Search for the cell housing the specified text and yield its (X, Y) center coordinate. 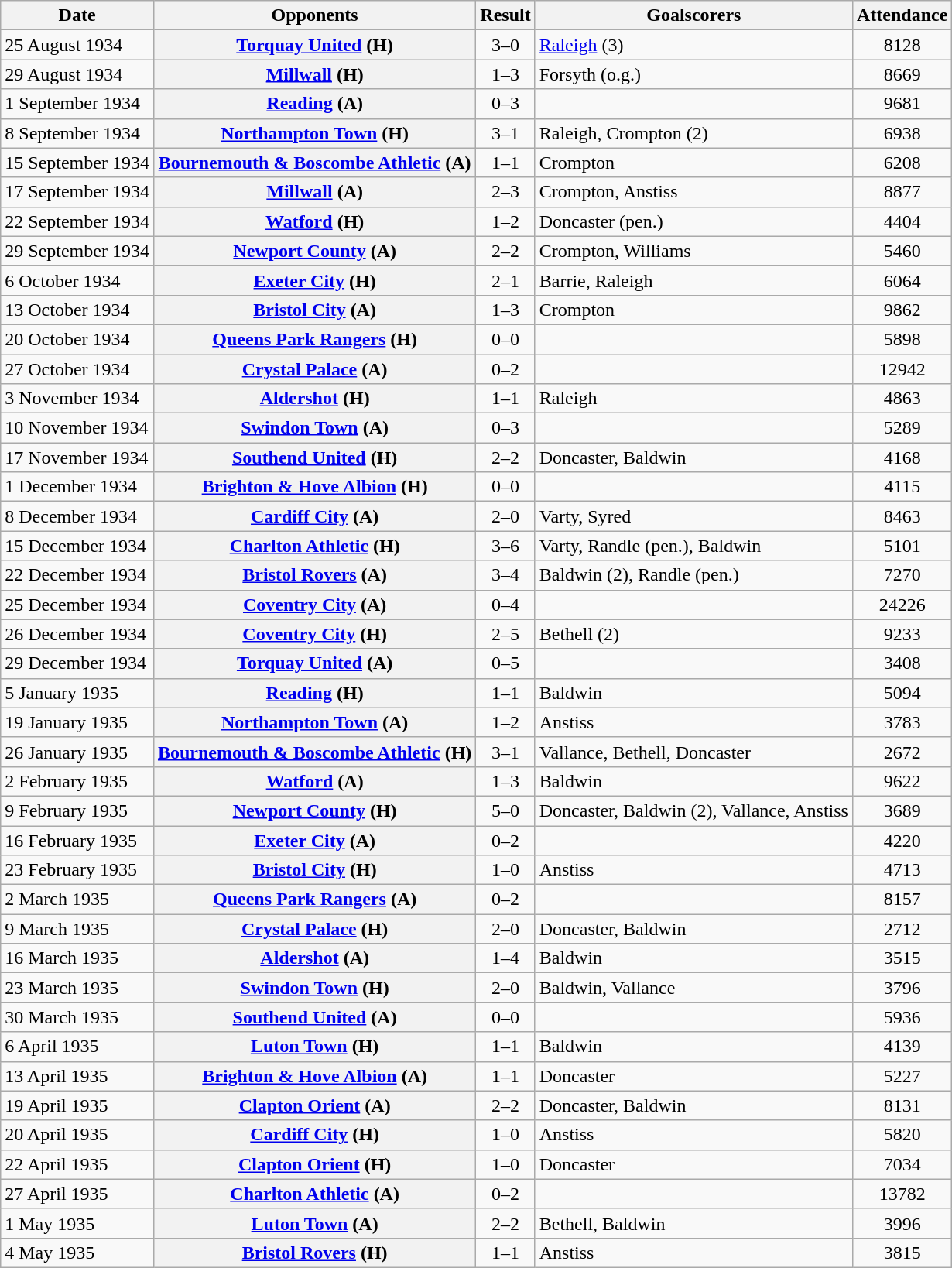
Crompton, Williams (693, 251)
2 March 1935 (77, 900)
Baldwin (2), Randle (pen.) (693, 575)
Aldershot (H) (314, 399)
3–4 (505, 575)
22 September 1934 (77, 221)
7034 (902, 1164)
1 December 1934 (77, 487)
4115 (902, 487)
17 November 1934 (77, 458)
13 October 1934 (77, 310)
9681 (902, 104)
6 October 1934 (77, 280)
Queens Park Rangers (H) (314, 339)
8131 (902, 1105)
Forsyth (o.g.) (693, 74)
22 April 1935 (77, 1164)
Northampton Town (H) (314, 133)
4 May 1935 (77, 1253)
Date (77, 15)
6 April 1935 (77, 1047)
2712 (902, 929)
19 January 1935 (77, 722)
20 April 1935 (77, 1135)
Varty, Syred (693, 516)
Bristol City (H) (314, 870)
16 March 1935 (77, 958)
Newport County (A) (314, 251)
5820 (902, 1135)
Luton Town (A) (314, 1223)
3796 (902, 988)
20 October 1934 (77, 339)
Newport County (H) (314, 810)
5898 (902, 339)
3 November 1934 (77, 399)
Brighton & Hove Albion (A) (314, 1076)
2–3 (505, 192)
9 February 1935 (77, 810)
Clapton Orient (H) (314, 1164)
26 January 1935 (77, 752)
30 March 1935 (77, 1017)
6208 (902, 163)
Northampton Town (A) (314, 722)
7270 (902, 575)
Goalscorers (693, 15)
Southend United (H) (314, 458)
2 February 1935 (77, 781)
9622 (902, 781)
Bournemouth & Boscombe Athletic (A) (314, 163)
4220 (902, 840)
Raleigh (693, 399)
Watford (A) (314, 781)
Opponents (314, 15)
Varty, Randle (pen.), Baldwin (693, 546)
Cardiff City (H) (314, 1135)
3689 (902, 810)
3408 (902, 663)
8 September 1934 (77, 133)
9862 (902, 310)
4139 (902, 1047)
Crompton, Anstiss (693, 192)
25 August 1934 (77, 45)
Bethell (2) (693, 634)
8669 (902, 74)
4404 (902, 221)
Raleigh, Crompton (2) (693, 133)
10 November 1934 (77, 428)
Vallance, Bethell, Doncaster (693, 752)
2–5 (505, 634)
8 December 1934 (77, 516)
Coventry City (H) (314, 634)
23 March 1935 (77, 988)
Charlton Athletic (A) (314, 1194)
24226 (902, 605)
Barrie, Raleigh (693, 280)
Bethell, Baldwin (693, 1223)
Torquay United (A) (314, 663)
Bristol Rovers (A) (314, 575)
Coventry City (A) (314, 605)
Torquay United (H) (314, 45)
3996 (902, 1223)
Millwall (A) (314, 192)
Exeter City (A) (314, 840)
Watford (H) (314, 221)
27 April 1935 (77, 1194)
27 October 1934 (77, 369)
Bournemouth & Boscombe Athletic (H) (314, 752)
19 April 1935 (77, 1105)
2–1 (505, 280)
0–5 (505, 663)
17 September 1934 (77, 192)
5936 (902, 1017)
Doncaster (pen.) (693, 221)
5 January 1935 (77, 693)
9233 (902, 634)
9 March 1935 (77, 929)
8157 (902, 900)
Baldwin, Vallance (693, 988)
Attendance (902, 15)
Crystal Palace (H) (314, 929)
Queens Park Rangers (A) (314, 900)
Bristol City (A) (314, 310)
1 September 1934 (77, 104)
4713 (902, 870)
29 December 1934 (77, 663)
3–6 (505, 546)
13782 (902, 1194)
4863 (902, 399)
2672 (902, 752)
Doncaster, Baldwin (2), Vallance, Anstiss (693, 810)
5227 (902, 1076)
16 February 1935 (77, 840)
3783 (902, 722)
3515 (902, 958)
Swindon Town (H) (314, 988)
15 December 1934 (77, 546)
Charlton Athletic (H) (314, 546)
Brighton & Hove Albion (H) (314, 487)
Bristol Rovers (H) (314, 1253)
Luton Town (H) (314, 1047)
3–0 (505, 45)
Aldershot (A) (314, 958)
12942 (902, 369)
Crystal Palace (A) (314, 369)
1 May 1935 (77, 1223)
5–0 (505, 810)
29 September 1934 (77, 251)
Millwall (H) (314, 74)
5101 (902, 546)
Cardiff City (A) (314, 516)
Clapton Orient (A) (314, 1105)
5289 (902, 428)
Exeter City (H) (314, 280)
8128 (902, 45)
4168 (902, 458)
23 February 1935 (77, 870)
6064 (902, 280)
0–4 (505, 605)
Result (505, 15)
26 December 1934 (77, 634)
15 September 1934 (77, 163)
5094 (902, 693)
Southend United (A) (314, 1017)
Swindon Town (A) (314, 428)
1–4 (505, 958)
Raleigh (3) (693, 45)
Reading (H) (314, 693)
8877 (902, 192)
29 August 1934 (77, 74)
25 December 1934 (77, 605)
13 April 1935 (77, 1076)
6938 (902, 133)
Reading (A) (314, 104)
8463 (902, 516)
5460 (902, 251)
3815 (902, 1253)
22 December 1934 (77, 575)
